Scan for the cell matching the given text and deliver its (x, y) coordinate at center. 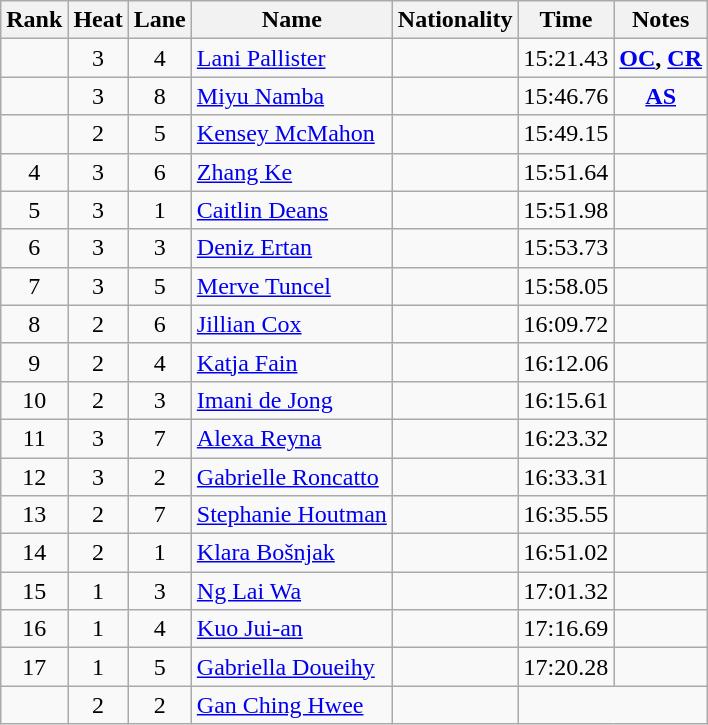
13 (34, 515)
15:49.15 (566, 134)
16 (34, 629)
Miyu Namba (292, 96)
12 (34, 477)
14 (34, 553)
Gabrielle Roncatto (292, 477)
Lani Pallister (292, 58)
15:51.98 (566, 210)
11 (34, 438)
17:01.32 (566, 591)
Lane (160, 20)
16:12.06 (566, 362)
Kuo Jui-an (292, 629)
Time (566, 20)
Gabriella Doueihy (292, 667)
15:53.73 (566, 248)
17:20.28 (566, 667)
Caitlin Deans (292, 210)
Jillian Cox (292, 324)
AS (661, 96)
Zhang Ke (292, 172)
Klara Bošnjak (292, 553)
Alexa Reyna (292, 438)
16:51.02 (566, 553)
Merve Tuncel (292, 286)
Stephanie Houtman (292, 515)
16:15.61 (566, 400)
17:16.69 (566, 629)
Name (292, 20)
Imani de Jong (292, 400)
Rank (34, 20)
Nationality (455, 20)
16:23.32 (566, 438)
15:51.64 (566, 172)
15:58.05 (566, 286)
17 (34, 667)
OC, CR (661, 58)
9 (34, 362)
15:46.76 (566, 96)
16:35.55 (566, 515)
16:33.31 (566, 477)
Katja Fain (292, 362)
Ng Lai Wa (292, 591)
16:09.72 (566, 324)
Gan Ching Hwee (292, 705)
15:21.43 (566, 58)
10 (34, 400)
Heat (98, 20)
Notes (661, 20)
Kensey McMahon (292, 134)
15 (34, 591)
Deniz Ertan (292, 248)
